Determine the [x, y] coordinate at the center of the cell enclosing the given text.  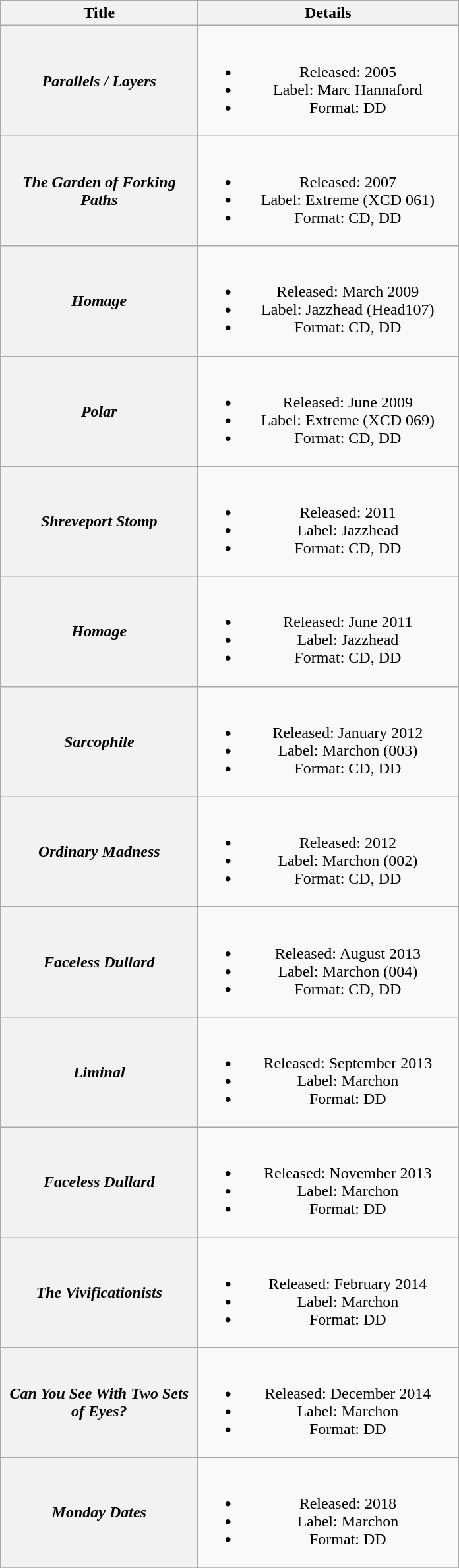
Released: 2007Label: Extreme (XCD 061)Format: CD, DD [328, 191]
Released: November 2013Label: MarchonFormat: DD [328, 1182]
Released: 2012Label: Marchon (002)Format: CD, DD [328, 852]
Can You See With Two Sets of Eyes? [99, 1403]
Released: September 2013Label: MarchonFormat: DD [328, 1072]
Released: 2005Label: Marc HannafordFormat: DD [328, 80]
Sarcophile [99, 741]
Title [99, 13]
Shreveport Stomp [99, 521]
Details [328, 13]
Parallels / Layers [99, 80]
The Garden of Forking Paths [99, 191]
Polar [99, 411]
Ordinary Madness [99, 852]
Liminal [99, 1072]
Released: August 2013Label: Marchon (004)Format: CD, DD [328, 961]
Released: 2018Label: MarchonFormat: DD [328, 1513]
Monday Dates [99, 1513]
Released: January 2012Label: Marchon (003)Format: CD, DD [328, 741]
Released: 2011Label: JazzheadFormat: CD, DD [328, 521]
Released: June 2009Label: Extreme (XCD 069)Format: CD, DD [328, 411]
Released: March 2009Label: Jazzhead (Head107)Format: CD, DD [328, 301]
Released: February 2014Label: MarchonFormat: DD [328, 1292]
Released: June 2011Label: JazzheadFormat: CD, DD [328, 632]
The Vivificationists [99, 1292]
Released: December 2014Label: MarchonFormat: DD [328, 1403]
